Extract the (X, Y) coordinate from the center of the cell holding the provided text.  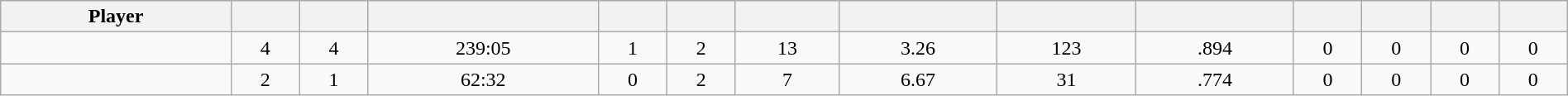
7 (787, 79)
123 (1067, 48)
3.26 (918, 48)
.774 (1215, 79)
13 (787, 48)
62:32 (483, 79)
31 (1067, 79)
.894 (1215, 48)
6.67 (918, 79)
239:05 (483, 48)
Player (116, 17)
